Capture the cell that displays the provided text and extract its (x, y) central coordinate. 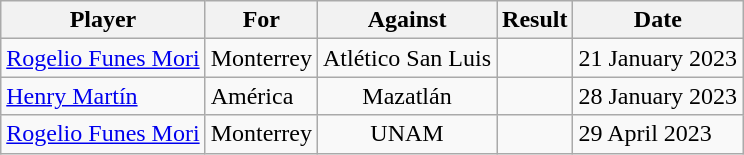
Against (408, 20)
For (261, 20)
Player (103, 20)
28 January 2023 (658, 96)
América (261, 96)
Mazatlán (408, 96)
Date (658, 20)
21 January 2023 (658, 58)
Result (535, 20)
29 April 2023 (658, 134)
Henry Martín (103, 96)
Atlético San Luis (408, 58)
UNAM (408, 134)
